Scan for the cell matching the given text and deliver its [X, Y] coordinate at center. 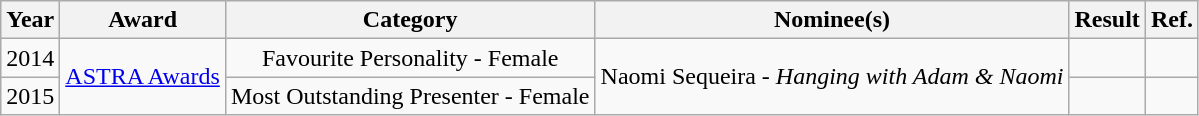
Nominee(s) [832, 20]
ASTRA Awards [143, 77]
Favourite Personality - Female [410, 58]
2014 [30, 58]
Result [1107, 20]
Award [143, 20]
2015 [30, 96]
Ref. [1172, 20]
Category [410, 20]
Year [30, 20]
Naomi Sequeira - Hanging with Adam & Naomi [832, 77]
Most Outstanding Presenter - Female [410, 96]
